Find where the given text appears and provide that cell's center as (X, Y) coordinate. 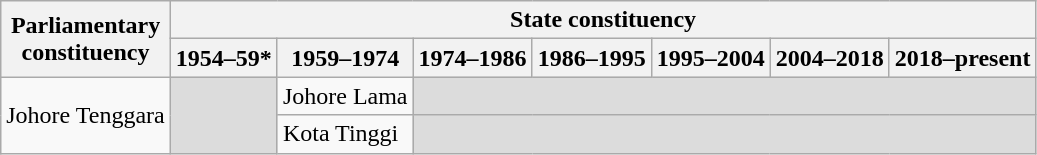
1959–1974 (345, 58)
2004–2018 (830, 58)
1974–1986 (472, 58)
2018–present (962, 58)
1995–2004 (710, 58)
1954–59* (224, 58)
1986–1995 (592, 58)
State constituency (603, 20)
Kota Tinggi (345, 134)
Johore Lama (345, 96)
Johore Tenggara (86, 115)
Parliamentaryconstituency (86, 39)
